For the text-containing cell, return its midpoint in (x, y) coordinate format. 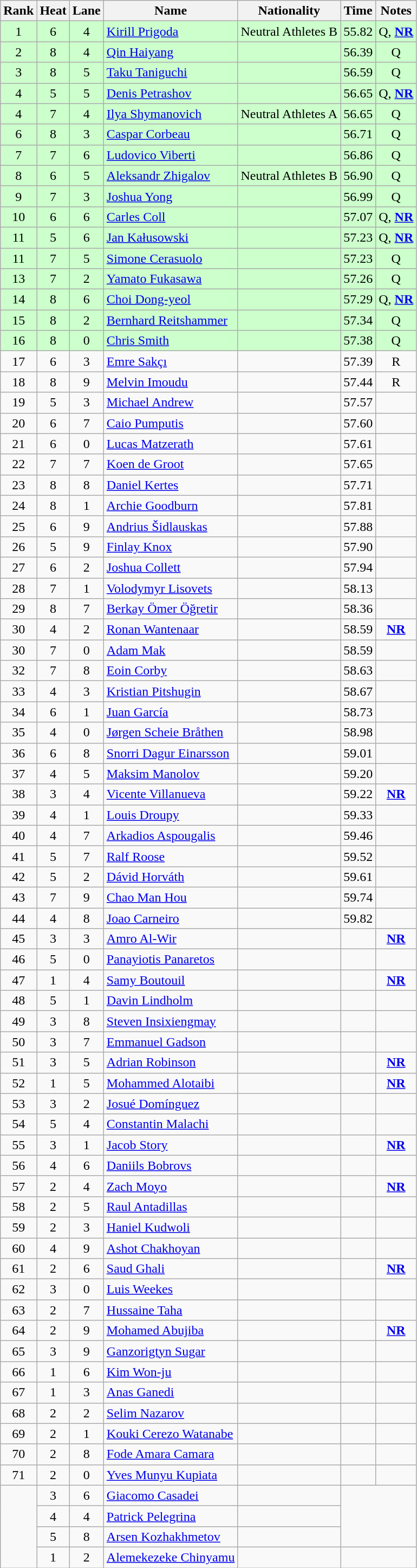
25 (18, 526)
Melvin Imoudu (171, 382)
Hussaine Taha (171, 1310)
39 (18, 815)
Jacob Story (171, 1145)
32 (18, 671)
57.88 (359, 526)
Ronan Wantenaar (171, 630)
Selim Nazarov (171, 1413)
Emmanuel Gadson (171, 1042)
71 (18, 1475)
Mohammed Alotaibi (171, 1083)
Zach Moyo (171, 1186)
57.38 (359, 341)
Notes (396, 11)
Koen de Groot (171, 464)
57.81 (359, 506)
27 (18, 567)
Yamato Fukasawa (171, 279)
58.98 (359, 733)
52 (18, 1083)
Kirill Prigoda (171, 31)
Saud Ghali (171, 1269)
Neutral Athletes A (289, 114)
59.46 (359, 835)
Michael Andrew (171, 403)
35 (18, 733)
44 (18, 918)
57.90 (359, 547)
Choi Dong-yeol (171, 300)
40 (18, 835)
Arsen Kozhakhmetov (171, 1537)
23 (18, 485)
Ashot Chakhoyan (171, 1248)
63 (18, 1310)
Bernhard Reitshammer (171, 320)
Davin Lindholm (171, 1001)
Kim Won-ju (171, 1372)
Emre Sakçı (171, 361)
Heat (53, 11)
21 (18, 444)
22 (18, 464)
Adrian Robinson (171, 1062)
Haniel Kudwoli (171, 1227)
15 (18, 320)
29 (18, 609)
Carles Coll (171, 217)
Aleksandr Zhigalov (171, 176)
58.67 (359, 691)
56 (18, 1165)
59.33 (359, 815)
57.60 (359, 423)
Caspar Corbeau (171, 134)
65 (18, 1351)
56.99 (359, 196)
33 (18, 691)
28 (18, 588)
51 (18, 1062)
Louis Droupy (171, 815)
57.71 (359, 485)
Arkadios Aspougalis (171, 835)
57.57 (359, 403)
53 (18, 1104)
Daniel Kertes (171, 485)
Time (359, 11)
56.71 (359, 134)
59 (18, 1227)
Lucas Matzerath (171, 444)
Dávid Horváth (171, 877)
54 (18, 1124)
Caio Pumputis (171, 423)
57.26 (359, 279)
Chris Smith (171, 341)
Juan García (171, 712)
Kristian Pitshugin (171, 691)
56.86 (359, 155)
Volodymyr Lisovets (171, 588)
Kouki Cerezo Watanabe (171, 1434)
47 (18, 980)
Eoin Corby (171, 671)
Denis Petrashov (171, 93)
Jørgen Scheie Bråthen (171, 733)
36 (18, 753)
60 (18, 1248)
46 (18, 960)
61 (18, 1269)
43 (18, 897)
Joshua Collett (171, 567)
66 (18, 1372)
Lane (87, 11)
57 (18, 1186)
Mohamed Abujiba (171, 1331)
64 (18, 1331)
59.52 (359, 856)
Alemekezeke Chinyamu (171, 1557)
58.13 (359, 588)
57.39 (359, 361)
Raul Antadillas (171, 1207)
Chao Man Hou (171, 897)
16 (18, 341)
56.59 (359, 73)
Joshua Yong (171, 196)
Steven Insixiengmay (171, 1021)
Berkay Ömer Öğretir (171, 609)
19 (18, 403)
Daniils Bobrovs (171, 1165)
70 (18, 1454)
42 (18, 877)
Joao Carneiro (171, 918)
Amro Al-Wir (171, 939)
48 (18, 1001)
Patrick Pelegrina (171, 1516)
Name (171, 11)
Rank (18, 11)
37 (18, 774)
57.94 (359, 567)
Samy Boutouil (171, 980)
24 (18, 506)
Luis Weekes (171, 1290)
57.65 (359, 464)
62 (18, 1290)
58.36 (359, 609)
Taku Taniguchi (171, 73)
Vicente Villanueva (171, 794)
34 (18, 712)
Ludovico Viberti (171, 155)
Andrius Šidlauskas (171, 526)
50 (18, 1042)
57.34 (359, 320)
Finlay Knox (171, 547)
45 (18, 939)
59.61 (359, 877)
49 (18, 1021)
Ilya Shymanovich (171, 114)
56.39 (359, 52)
56.90 (359, 176)
58 (18, 1207)
59.01 (359, 753)
Qin Haiyang (171, 52)
Panayiotis Panaretos (171, 960)
58.63 (359, 671)
59.22 (359, 794)
57.44 (359, 382)
26 (18, 547)
Snorri Dagur Einarsson (171, 753)
Archie Goodburn (171, 506)
68 (18, 1413)
55 (18, 1145)
57.61 (359, 444)
Fode Amara Camara (171, 1454)
Yves Munyu Kupiata (171, 1475)
10 (18, 217)
59.82 (359, 918)
Constantin Malachi (171, 1124)
58.73 (359, 712)
69 (18, 1434)
14 (18, 300)
20 (18, 423)
57.29 (359, 300)
55.82 (359, 31)
Simone Cerasuolo (171, 258)
41 (18, 856)
Giacomo Casadei (171, 1495)
59.74 (359, 897)
67 (18, 1392)
Jan Kałusowski (171, 237)
Maksim Manolov (171, 774)
13 (18, 279)
59.20 (359, 774)
57.07 (359, 217)
Ralf Roose (171, 856)
Ganzorigtyn Sugar (171, 1351)
38 (18, 794)
Anas Ganedi (171, 1392)
17 (18, 361)
Josué Domínguez (171, 1104)
Nationality (289, 11)
Adam Mak (171, 650)
18 (18, 382)
